Provide the [x, y] coordinate of the cell's center where the given text is located.  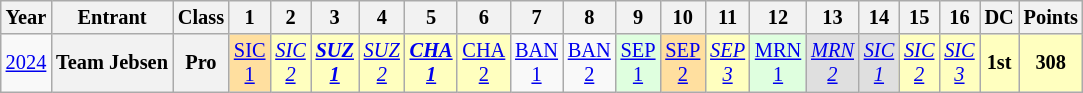
5 [432, 17]
8 [590, 17]
1 [250, 17]
DC [1000, 17]
15 [919, 17]
SEP1 [638, 63]
MRN2 [832, 63]
11 [728, 17]
Team Jebsen [112, 63]
2 [290, 17]
14 [879, 17]
3 [335, 17]
2024 [26, 63]
10 [682, 17]
1st [1000, 63]
308 [1051, 63]
SEP3 [728, 63]
SEP2 [682, 63]
MRN1 [778, 63]
Pro [201, 63]
Points [1051, 17]
BAN1 [536, 63]
CHA1 [432, 63]
SUZ2 [382, 63]
SUZ1 [335, 63]
Year [26, 17]
SIC3 [959, 63]
4 [382, 17]
16 [959, 17]
CHA2 [484, 63]
6 [484, 17]
Entrant [112, 17]
7 [536, 17]
BAN2 [590, 63]
12 [778, 17]
Class [201, 17]
9 [638, 17]
13 [832, 17]
